Search for the cell housing the specified text and yield its (x, y) center coordinate. 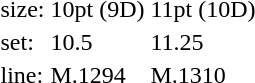
10.5 (98, 42)
